Output the [X, Y] coordinate of the center of the cell containing the given text.  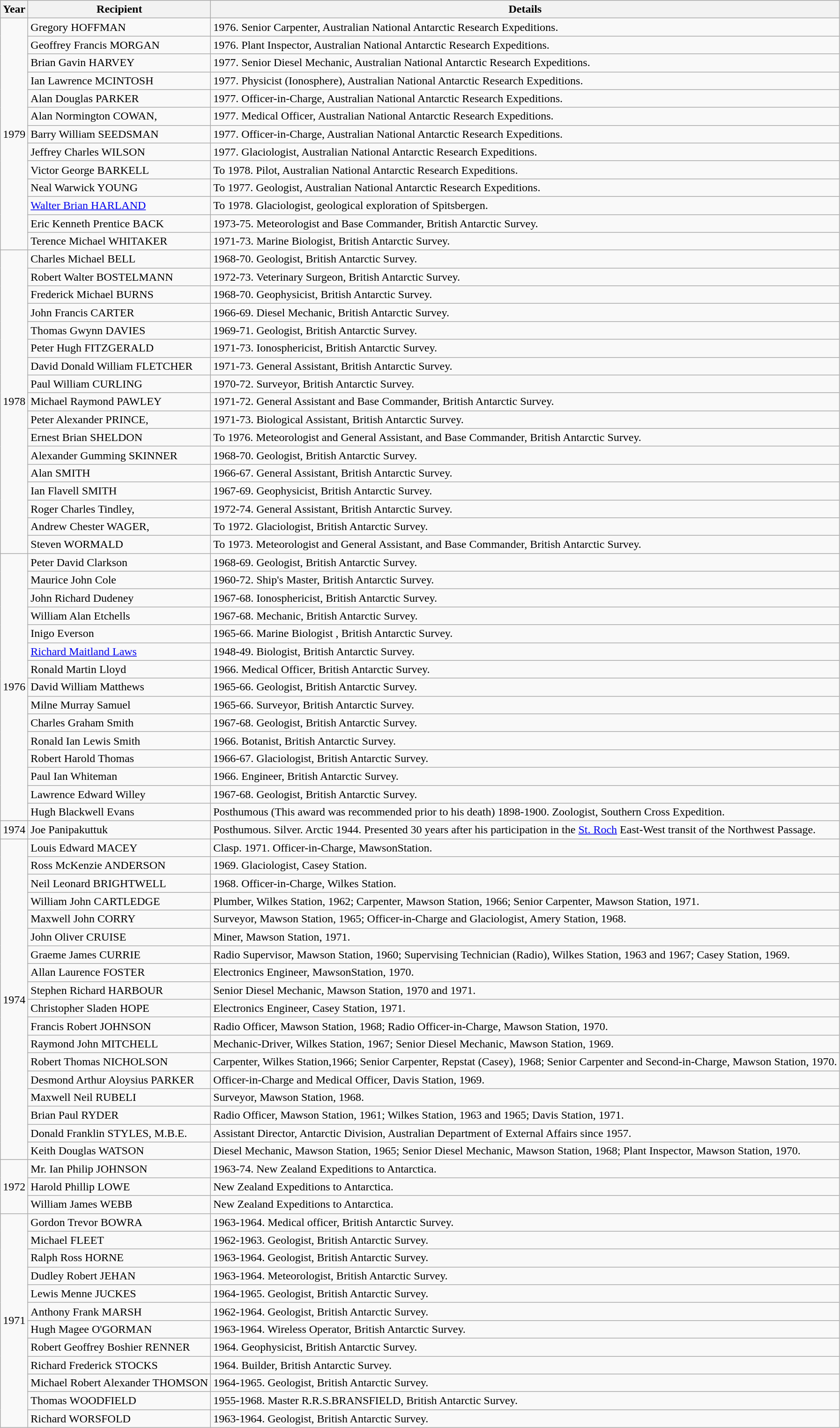
Mechanic-Driver, Wilkes Station, 1967; Senior Diesel Mechanic, Mawson Station, 1969. [525, 1044]
Alan Normington COWAN, [119, 116]
1960-72. Ship's Master, British Antarctic Survey. [525, 580]
Maurice John Cole [119, 580]
Hugh Blackwell Evans [119, 812]
John Oliver CRUISE [119, 937]
Robert Walter BOSTELMANN [119, 277]
Thomas WOODFIELD [119, 1401]
Assistant Director, Antarctic Division, Australian Department of External Affairs since 1957. [525, 1133]
Donald Franklin STYLES, M.B.E. [119, 1133]
1976 [14, 687]
1967-69. Geophysicist, British Antarctic Survey. [525, 491]
Brian Paul RYDER [119, 1115]
Christopher Sladen HOPE [119, 1008]
1966-67. Glaciologist, British Antarctic Survey. [525, 758]
William Alan Etchells [119, 616]
1971-73. Biological Assistant, British Antarctic Survey. [525, 419]
To 1978. Pilot, Australian National Antarctic Research Expeditions. [525, 170]
1966. Engineer, British Antarctic Survey. [525, 776]
Paul Ian Whiteman [119, 776]
Andrew Chester WAGER, [119, 527]
Stephen Richard HARBOUR [119, 990]
Anthony Frank MARSH [119, 1311]
1967-68. Mechanic, British Antarctic Survey. [525, 616]
Terence Michael WHITAKER [119, 241]
1973-75. Meteorologist and Base Commander, British Antarctic Survey. [525, 224]
Electronics Engineer, Casey Station, 1971. [525, 1008]
Charles Michael BELL [119, 259]
1966-69. Diesel Mechanic, British Antarctic Survey. [525, 313]
Roger Charles Tindley, [119, 508]
Recipient [119, 9]
Dudley Robert JEHAN [119, 1276]
1965-66. Marine Biologist , British Antarctic Survey. [525, 634]
1977. Medical Officer, Australian National Antarctic Research Expeditions. [525, 116]
1963-1964. Medical officer, British Antarctic Survey. [525, 1222]
1971-72. General Assistant and Base Commander, British Antarctic Survey. [525, 402]
Alexander Gumming SKINNER [119, 455]
Gregory HOFFMAN [119, 27]
1968-70. Geophysicist, British Antarctic Survey. [525, 295]
1977. Senior Diesel Mechanic, Australian National Antarctic Research Expeditions. [525, 63]
1962-1964. Geologist, British Antarctic Survey. [525, 1311]
Jeffrey Charles WILSON [119, 152]
1969-71. Geologist, British Antarctic Survey. [525, 330]
Radio Officer, Mawson Station, 1968; Radio Officer-in-Charge, Mawson Station, 1970. [525, 1026]
Lewis Menne JUCKES [119, 1293]
Neil Leonard BRIGHTWELL [119, 883]
1972-73. Veterinary Surgeon, British Antarctic Survey. [525, 277]
David Donald William FLETCHER [119, 366]
1979 [14, 134]
Alan SMITH [119, 473]
Lawrence Edward Willey [119, 794]
Ralph Ross HORNE [119, 1258]
Peter David Clarkson [119, 562]
Charles Graham Smith [119, 723]
1967-68. Ionosphericist, British Antarctic Survey. [525, 598]
To 1973. Meteorologist and General Assistant, and Base Commander, British Antarctic Survey. [525, 545]
Keith Douglas WATSON [119, 1151]
Raymond John MITCHELL [119, 1044]
1964. Geophysicist, British Antarctic Survey. [525, 1347]
1966-67. General Assistant, British Antarctic Survey. [525, 473]
Allan Laurence FOSTER [119, 972]
Francis Robert JOHNSON [119, 1026]
Neal Warwick YOUNG [119, 187]
1968. Officer-in-Charge, Wilkes Station. [525, 883]
1977. Physicist (Ionosphere), Australian National Antarctic Research Expeditions. [525, 81]
Year [14, 9]
Thomas Gwynn DAVIES [119, 330]
David William Matthews [119, 687]
Senior Diesel Mechanic, Mawson Station, 1970 and 1971. [525, 990]
Paul William CURLING [119, 384]
Radio Supervisor, Mawson Station, 1960; Supervising Technician (Radio), Wilkes Station, 1963 and 1967; Casey Station, 1969. [525, 955]
1962-1963. Geologist, British Antarctic Survey. [525, 1240]
Richard Frederick STOCKS [119, 1365]
Richard Maitland Laws [119, 651]
Diesel Mechanic, Mawson Station, 1965; Senior Diesel Mechanic, Mawson Station, 1968; Plant Inspector, Mawson Station, 1970. [525, 1151]
1972-74. General Assistant, British Antarctic Survey. [525, 508]
1977. Glaciologist, Australian National Antarctic Research Expeditions. [525, 152]
Michael Raymond PAWLEY [119, 402]
1963-1964. Wireless Operator, British Antarctic Survey. [525, 1329]
Details [525, 9]
Richard WORSFOLD [119, 1419]
Robert Thomas NICHOLSON [119, 1062]
Harold Phillip LOWE [119, 1187]
Robert Geoffrey Boshier RENNER [119, 1347]
1966. Medical Officer, British Antarctic Survey. [525, 669]
Posthumous (This award was recommended prior to his death) 1898-1900. Zoologist, Southern Cross Expedition. [525, 812]
Ross McKenzie ANDERSON [119, 866]
Desmond Arthur Aloysius PARKER [119, 1079]
Ian Lawrence MCINTOSH [119, 81]
1971-73. General Assistant, British Antarctic Survey. [525, 366]
William John CARTLEDGE [119, 901]
1948-49. Biologist, British Antarctic Survey. [525, 651]
John Richard Dudeney [119, 598]
Ian Flavell SMITH [119, 491]
To 1978. Glaciologist, geological exploration of Spitsbergen. [525, 205]
1965-66. Geologist, British Antarctic Survey. [525, 687]
Inigo Everson [119, 634]
Mr. Ian Philip JOHNSON [119, 1169]
Michael Robert Alexander THOMSON [119, 1383]
Ronald Ian Lewis Smith [119, 740]
Peter Alexander PRINCE, [119, 419]
1971-73. Ionosphericist, British Antarctic Survey. [525, 348]
1971-73. Marine Biologist, British Antarctic Survey. [525, 241]
Maxwell Neil RUBELI [119, 1098]
Hugh Magee O'GORMAN [119, 1329]
John Francis CARTER [119, 313]
Brian Gavin HARVEY [119, 63]
1970-72. Surveyor, British Antarctic Survey. [525, 384]
1978 [14, 402]
1965-66. Surveyor, British Antarctic Survey. [525, 705]
Electronics Engineer, MawsonStation, 1970. [525, 972]
Eric Kenneth Prentice BACK [119, 224]
1966. Botanist, British Antarctic Survey. [525, 740]
Geoffrey Francis MORGAN [119, 45]
1963-74. New Zealand Expeditions to Antarctica. [525, 1169]
1976. Plant Inspector, Australian National Antarctic Research Expeditions. [525, 45]
1976. Senior Carpenter, Australian National Antarctic Research Expeditions. [525, 27]
Radio Officer, Mawson Station, 1961; Wilkes Station, 1963 and 1965; Davis Station, 1971. [525, 1115]
Carpenter, Wilkes Station,1966; Senior Carpenter, Repstat (Casey), 1968; Senior Carpenter and Second-in-Charge, Mawson Station, 1970. [525, 1062]
1964. Builder, British Antarctic Survey. [525, 1365]
Michael FLEET [119, 1240]
Alan Douglas PARKER [119, 98]
1963-1964. Meteorologist, British Antarctic Survey. [525, 1276]
Peter Hugh FITZGERALD [119, 348]
Plumber, Wilkes Station, 1962; Carpenter, Mawson Station, 1966; Senior Carpenter, Mawson Station, 1971. [525, 901]
Ronald Martin Lloyd [119, 669]
1971 [14, 1321]
1955-1968. Master R.R.S.BRANSFIELD, British Antarctic Survey. [525, 1401]
Graeme James CURRIE [119, 955]
1972 [14, 1187]
Maxwell John CORRY [119, 919]
1969. Glaciologist, Casey Station. [525, 866]
Frederick Michael BURNS [119, 295]
Victor George BARKELL [119, 170]
Joe Panipakuttuk [119, 830]
Miner, Mawson Station, 1971. [525, 937]
Officer-in-Charge and Medical Officer, Davis Station, 1969. [525, 1079]
William James WEBB [119, 1204]
Walter Brian HARLAND [119, 205]
Ernest Brian SHELDON [119, 437]
Steven WORMALD [119, 545]
Milne Murray Samuel [119, 705]
To 1977. Geologist, Australian National Antarctic Research Expeditions. [525, 187]
Clasp. 1971. Officer-in-Charge, MawsonStation. [525, 848]
To 1976. Meteorologist and General Assistant, and Base Commander, British Antarctic Survey. [525, 437]
Robert Harold Thomas [119, 758]
1968-69. Geologist, British Antarctic Survey. [525, 562]
Surveyor, Mawson Station, 1965; Officer-in-Charge and Glaciologist, Amery Station, 1968. [525, 919]
To 1972. Glaciologist, British Antarctic Survey. [525, 527]
Posthumous. Silver. Arctic 1944. Presented 30 years after his participation in the St. Roch East-West transit of the Northwest Passage. [525, 830]
Barry William SEEDSMAN [119, 134]
Louis Edward MACEY [119, 848]
Gordon Trevor BOWRA [119, 1222]
Surveyor, Mawson Station, 1968. [525, 1098]
